Determine the (X, Y) coordinate at the center of the cell enclosing the given text.  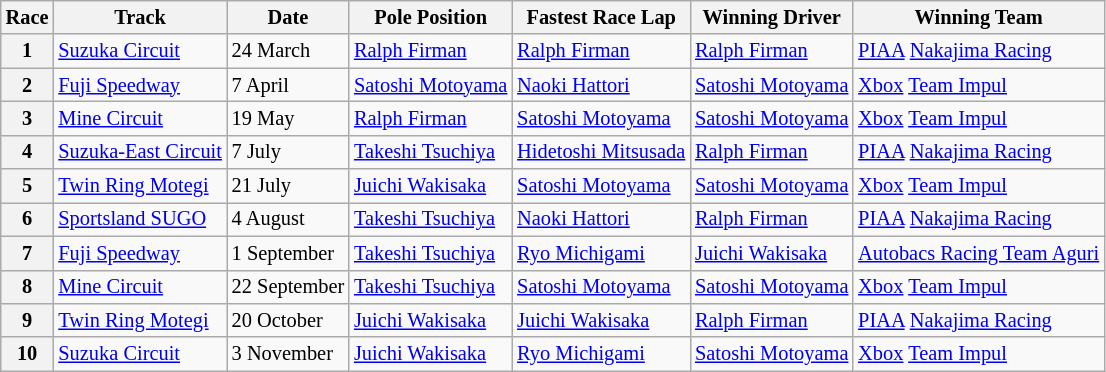
Hidetoshi Mitsusada (601, 152)
Fastest Race Lap (601, 17)
3 November (288, 354)
10 (28, 354)
Pole Position (430, 17)
Sportsland SUGO (140, 219)
24 March (288, 51)
Date (288, 17)
7 July (288, 152)
4 August (288, 219)
6 (28, 219)
1 (28, 51)
Race (28, 17)
8 (28, 287)
4 (28, 152)
21 July (288, 186)
Winning Team (978, 17)
3 (28, 118)
19 May (288, 118)
Autobacs Racing Team Aguri (978, 253)
1 September (288, 253)
20 October (288, 320)
Suzuka-East Circuit (140, 152)
2 (28, 85)
7 April (288, 85)
5 (28, 186)
9 (28, 320)
Winning Driver (772, 17)
Track (140, 17)
22 September (288, 287)
7 (28, 253)
